Determine the [x, y] coordinate at the center of the cell enclosing the given text.  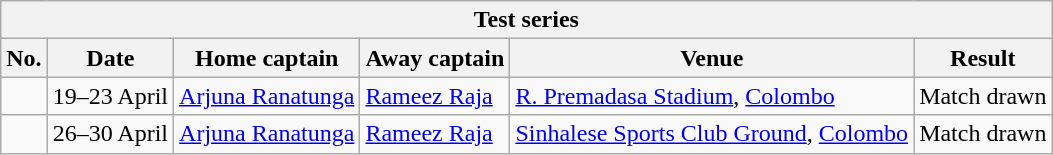
19–23 April [110, 96]
26–30 April [110, 134]
Test series [526, 20]
Home captain [267, 58]
No. [24, 58]
R. Premadasa Stadium, Colombo [712, 96]
Away captain [435, 58]
Venue [712, 58]
Sinhalese Sports Club Ground, Colombo [712, 134]
Date [110, 58]
Result [983, 58]
